Extract the (x, y) coordinate from the center of the cell holding the provided text.  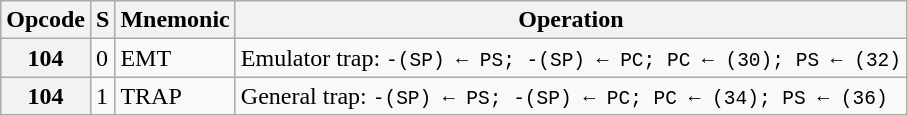
0 (102, 58)
1 (102, 96)
Mnemonic (175, 20)
General trap: -(SP) ← PS; -(SP) ← PC; PC ← (34); PS ← (36) (570, 96)
TRAP (175, 96)
Operation (570, 20)
Emulator trap: -(SP) ← PS; -(SP) ← PC; PC ← (30); PS ← (32) (570, 58)
S (102, 20)
EMT (175, 58)
Opcode (46, 20)
